From the cell containing the given text, extract its center point as (X, Y) coordinate. 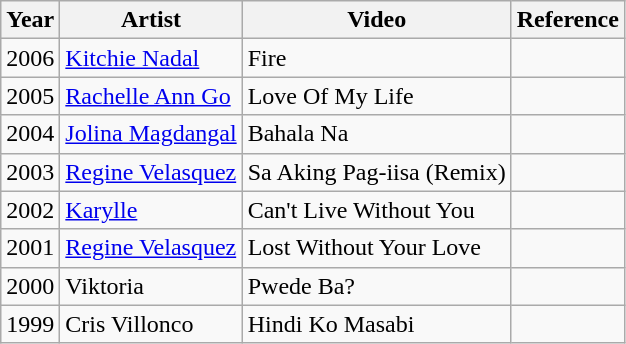
Sa Aking Pag-iisa (Remix) (376, 172)
Video (376, 20)
2003 (30, 172)
Reference (568, 20)
Lost Without Your Love (376, 248)
Can't Live Without You (376, 210)
Cris Villonco (151, 324)
1999 (30, 324)
Fire (376, 58)
Karylle (151, 210)
Year (30, 20)
2005 (30, 96)
Bahala Na (376, 134)
Love Of My Life (376, 96)
Pwede Ba? (376, 286)
Hindi Ko Masabi (376, 324)
2006 (30, 58)
Artist (151, 20)
Viktoria (151, 286)
2004 (30, 134)
Rachelle Ann Go (151, 96)
2001 (30, 248)
Jolina Magdangal (151, 134)
Kitchie Nadal (151, 58)
2002 (30, 210)
2000 (30, 286)
